Detect which cell encompasses the target text, then output its [X, Y] center coordinate. 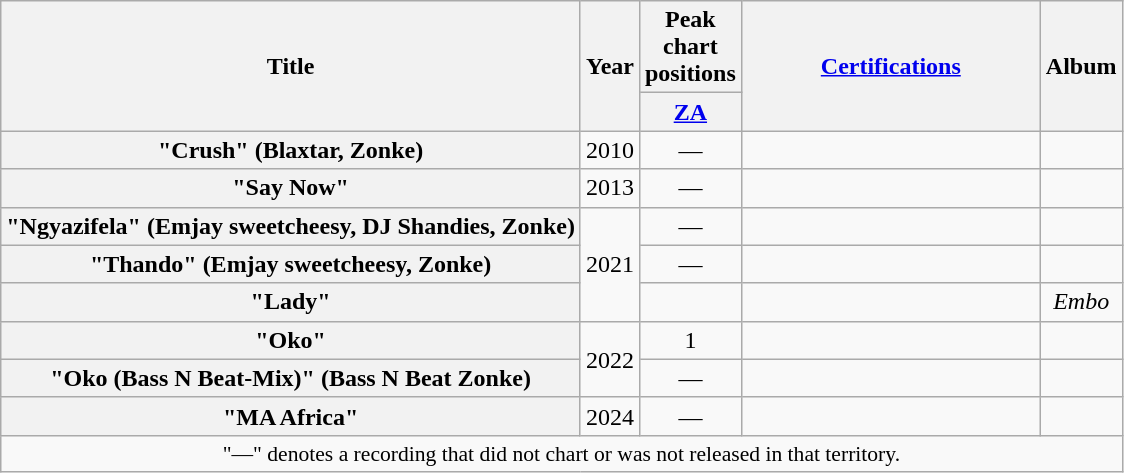
1 [690, 340]
Certifications [890, 66]
Year [610, 66]
Peak chart positions [690, 47]
Title [291, 66]
"MA Africa" [291, 416]
"Ngyazifela" (Emjay sweetcheesy, DJ Shandies, Zonke) [291, 226]
"Oko" [291, 340]
"—" denotes a recording that did not chart or was not released in that territory. [562, 453]
"Oko (Bass N Beat-Mix)" (Bass N Beat Zonke) [291, 378]
"Say Now" [291, 188]
ZA [690, 112]
2013 [610, 188]
2021 [610, 264]
Album [1081, 66]
"Lady" [291, 302]
"Thando" (Emjay sweetcheesy, Zonke) [291, 264]
2010 [610, 150]
"Crush" (Blaxtar, Zonke) [291, 150]
2024 [610, 416]
Embo [1081, 302]
2022 [610, 359]
